Provide the (X, Y) coordinate of the cell's center where the given text is located.  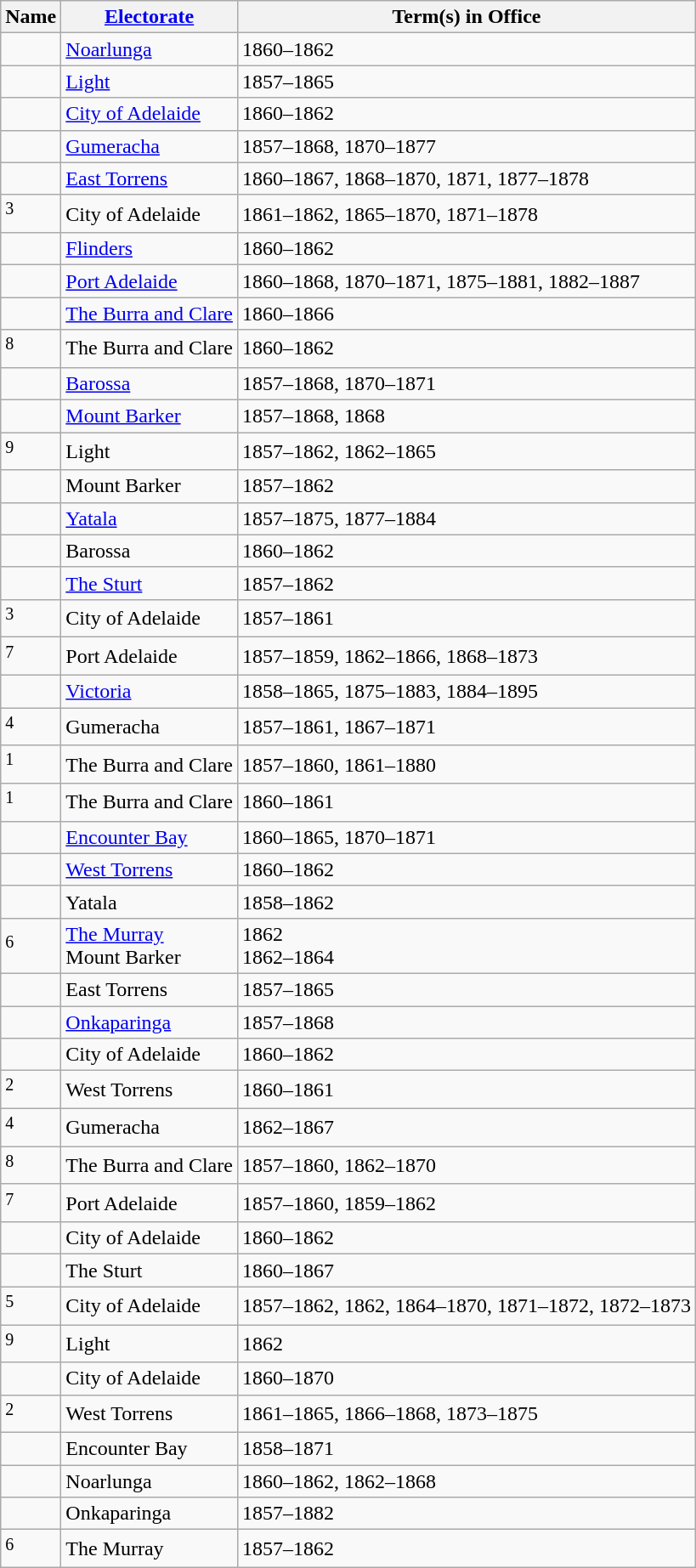
1860–1867 (466, 1271)
1857–1868, 1868 (466, 416)
1857–1860, 1862–1870 (466, 1166)
1858–1862 (466, 902)
1857–1861, 1867–1871 (466, 727)
1858–1871 (466, 1449)
1857–1859, 1862–1866, 1868–1873 (466, 656)
1860–1865, 1870–1871 (466, 837)
1860–1868, 1870–1871, 1875–1881, 1882–1887 (466, 281)
1857–1860, 1861–1880 (466, 765)
1860–1870 (466, 1378)
Flinders (150, 249)
1857–1882 (466, 1514)
1862–1867 (466, 1127)
The Murray (150, 1548)
1860–1866 (466, 314)
1857–1860, 1859–1862 (466, 1203)
5 (31, 1305)
1857–1875, 1877–1884 (466, 518)
1860–1867, 1868–1870, 1871, 1877–1878 (466, 178)
1858–1865, 1875–1883, 1884–1895 (466, 691)
1862 (466, 1344)
1857–1862, 1862–1865 (466, 452)
1860–1862, 1862–1868 (466, 1481)
1861–1865, 1866–1868, 1873–1875 (466, 1414)
18621862–1864 (466, 945)
The MurrayMount Barker (150, 945)
1857–1861 (466, 619)
1861–1862, 1865–1870, 1871–1878 (466, 214)
Name (31, 17)
Victoria (150, 691)
1857–1868, 1870–1871 (466, 383)
Term(s) in Office (466, 17)
1857–1862, 1862, 1864–1870, 1871–1872, 1872–1873 (466, 1305)
Electorate (150, 17)
1857–1868 (466, 1022)
1857–1868, 1870–1877 (466, 146)
